Identify which cell holds the provided text, then report its [X, Y] central coordinate. 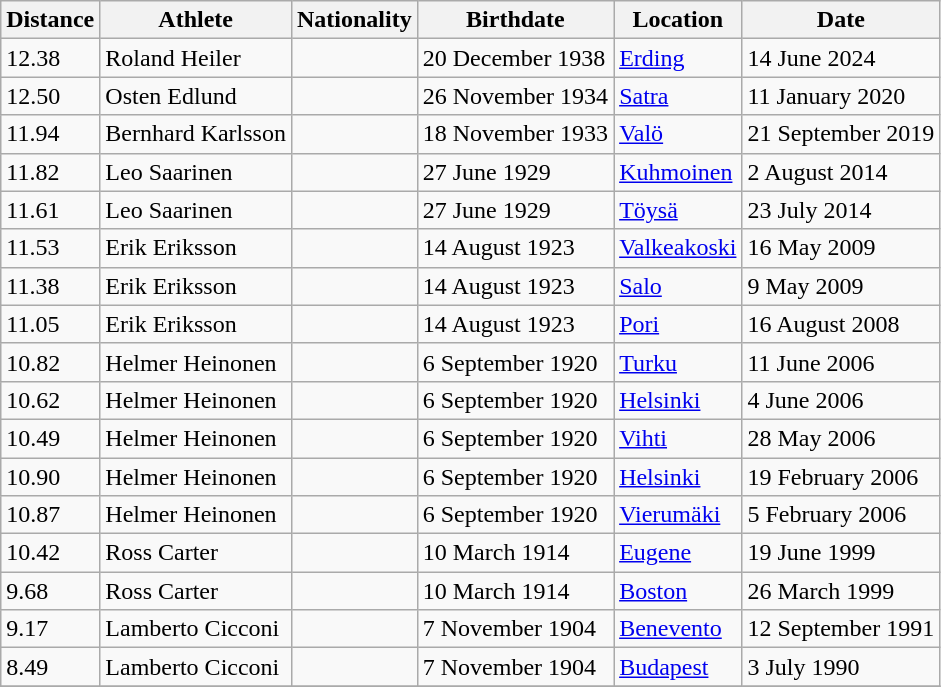
Date [841, 20]
10.42 [50, 553]
9.68 [50, 591]
Töysä [678, 210]
11.53 [50, 248]
Satra [678, 96]
20 December 1938 [515, 58]
Kuhmoinen [678, 172]
18 November 1933 [515, 134]
11.61 [50, 210]
Roland Heiler [196, 58]
12.38 [50, 58]
10.82 [50, 362]
19 June 1999 [841, 553]
11.05 [50, 324]
14 June 2024 [841, 58]
9.17 [50, 629]
21 September 2019 [841, 134]
28 May 2006 [841, 438]
12.50 [50, 96]
16 August 2008 [841, 324]
Turku [678, 362]
Vihti [678, 438]
11 January 2020 [841, 96]
Eugene [678, 553]
19 February 2006 [841, 477]
11 June 2006 [841, 362]
10.62 [50, 400]
Valö [678, 134]
Vierumäki [678, 515]
9 May 2009 [841, 286]
Erding [678, 58]
Birthdate [515, 20]
Benevento [678, 629]
Osten Edlund [196, 96]
4 June 2006 [841, 400]
2 August 2014 [841, 172]
10.87 [50, 515]
Pori [678, 324]
3 July 1990 [841, 667]
5 February 2006 [841, 515]
Budapest [678, 667]
10.90 [50, 477]
10.49 [50, 438]
26 November 1934 [515, 96]
Distance [50, 20]
Nationality [354, 20]
Bernhard Karlsson [196, 134]
11.94 [50, 134]
Boston [678, 591]
Location [678, 20]
23 July 2014 [841, 210]
Valkeakoski [678, 248]
Salo [678, 286]
11.82 [50, 172]
16 May 2009 [841, 248]
11.38 [50, 286]
Athlete [196, 20]
12 September 1991 [841, 629]
8.49 [50, 667]
26 March 1999 [841, 591]
